Determine the [x, y] coordinate at the center of the cell enclosing the given text.  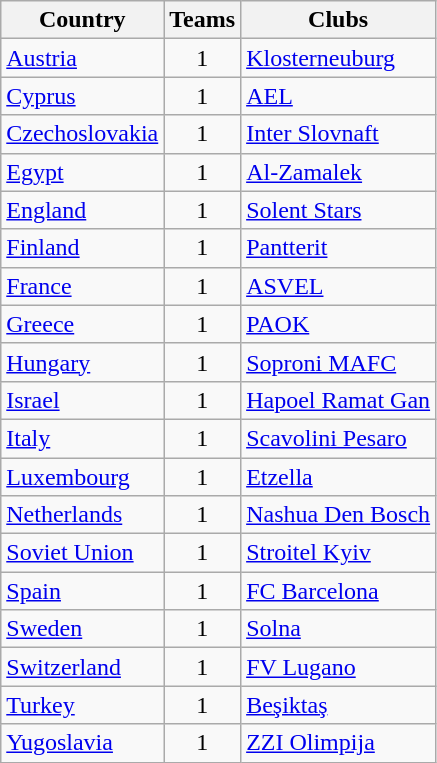
Country [82, 20]
Italy [82, 438]
Scavolini Pesaro [338, 438]
ASVEL [338, 286]
AEL [338, 96]
FC Barcelona [338, 591]
Israel [82, 400]
Cyprus [82, 96]
FV Lugano [338, 667]
Pantterit [338, 248]
Austria [82, 58]
Stroitel Kyiv [338, 553]
Finland [82, 248]
Klosterneuburg [338, 58]
Hapoel Ramat Gan [338, 400]
Clubs [338, 20]
Greece [82, 324]
Nashua Den Bosch [338, 515]
Sweden [82, 629]
Egypt [82, 172]
England [82, 210]
Solna [338, 629]
Al-Zamalek [338, 172]
Hungary [82, 362]
Soviet Union [82, 553]
Netherlands [82, 515]
Etzella [338, 477]
Switzerland [82, 667]
PAOK [338, 324]
Inter Slovnaft [338, 134]
Spain [82, 591]
ZZI Olimpija [338, 743]
Solent Stars [338, 210]
Teams [202, 20]
Yugoslavia [82, 743]
Soproni MAFC [338, 362]
Beşiktaş [338, 705]
Turkey [82, 705]
Czechoslovakia [82, 134]
France [82, 286]
Luxembourg [82, 477]
